Extract the [x, y] coordinate from the center of the cell holding the provided text.  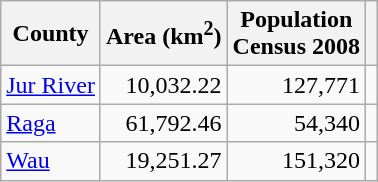
Area (km2) [164, 34]
PopulationCensus 2008 [296, 34]
10,032.22 [164, 85]
61,792.46 [164, 123]
127,771 [296, 85]
Raga [51, 123]
Jur River [51, 85]
Wau [51, 161]
151,320 [296, 161]
19,251.27 [164, 161]
54,340 [296, 123]
County [51, 34]
